Output the [x, y] coordinate of the center of the cell containing the given text.  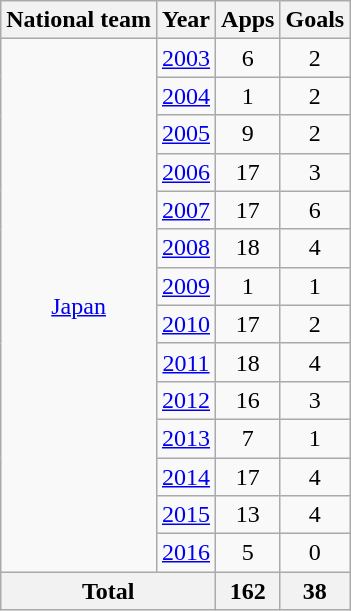
2010 [186, 324]
2003 [186, 58]
2009 [186, 286]
2016 [186, 553]
Apps [248, 20]
2014 [186, 477]
9 [248, 134]
2008 [186, 248]
2005 [186, 134]
National team [79, 20]
2012 [186, 400]
13 [248, 515]
2007 [186, 210]
162 [248, 591]
2015 [186, 515]
Japan [79, 306]
5 [248, 553]
Total [108, 591]
7 [248, 438]
Year [186, 20]
2004 [186, 96]
16 [248, 400]
38 [315, 591]
Goals [315, 20]
0 [315, 553]
2006 [186, 172]
2011 [186, 362]
2013 [186, 438]
